From the cell containing the given text, extract its center point as [x, y] coordinate. 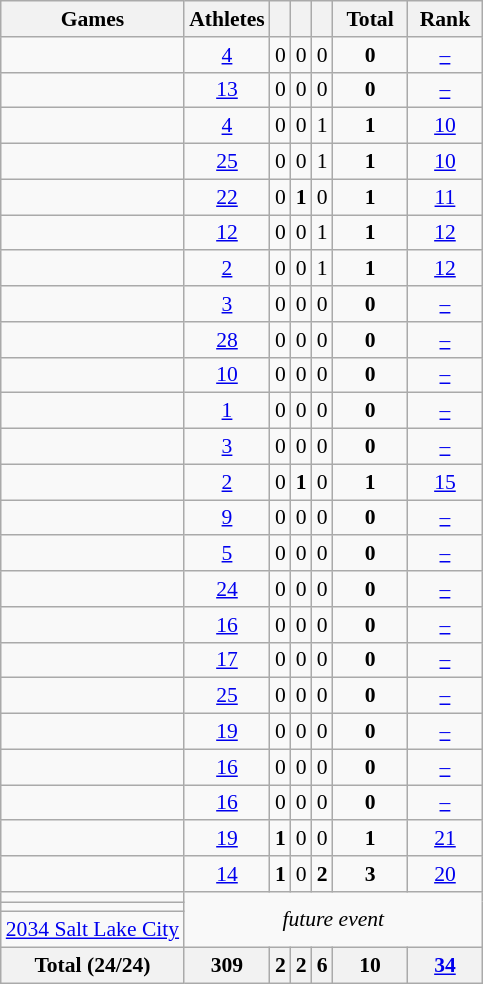
14 [227, 874]
11 [446, 197]
24 [227, 589]
15 [446, 482]
Total [370, 19]
21 [446, 839]
17 [227, 660]
future event [333, 920]
Athletes [227, 19]
28 [227, 340]
9 [227, 518]
13 [227, 90]
22 [227, 197]
20 [446, 874]
2034 Salt Lake City [92, 930]
6 [322, 966]
Total (24/24) [92, 966]
Rank [446, 19]
5 [227, 554]
309 [227, 966]
Games [92, 19]
34 [446, 966]
